For the text-containing cell, return its midpoint in (x, y) coordinate format. 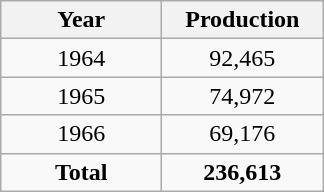
74,972 (242, 96)
1965 (82, 96)
1964 (82, 58)
92,465 (242, 58)
236,613 (242, 172)
Production (242, 20)
Year (82, 20)
1966 (82, 134)
Total (82, 172)
69,176 (242, 134)
